Find where the given text appears and provide that cell's center as [x, y] coordinate. 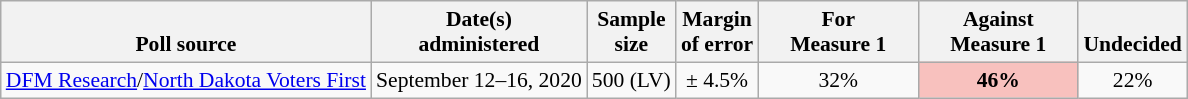
Marginof error [717, 32]
46% [998, 80]
± 4.5% [717, 80]
Date(s)administered [479, 32]
September 12–16, 2020 [479, 80]
Undecided [1132, 32]
ForMeasure 1 [838, 32]
22% [1132, 80]
AgainstMeasure 1 [998, 32]
DFM Research/North Dakota Voters First [186, 80]
32% [838, 80]
Samplesize [632, 32]
500 (LV) [632, 80]
Poll source [186, 32]
